Capture the cell that displays the provided text and extract its (X, Y) central coordinate. 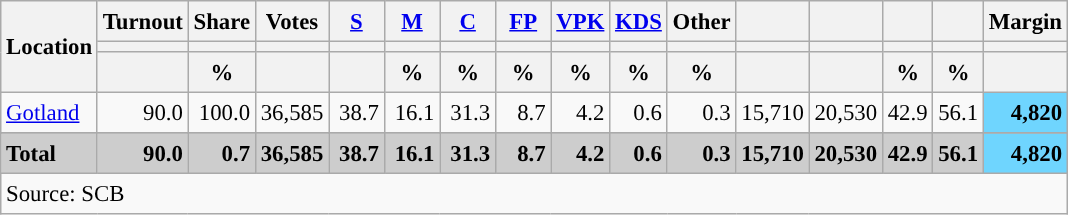
Total (50, 154)
100.0 (222, 114)
VPK (580, 22)
Location (50, 47)
Turnout (142, 22)
C (468, 22)
Share (222, 22)
Other (702, 22)
Margin (1025, 22)
Gotland (50, 114)
S (357, 22)
KDS (638, 22)
FP (523, 22)
M (412, 22)
Votes (292, 22)
Source: SCB (534, 194)
0.7 (222, 154)
